For the text-containing cell, return its midpoint in (x, y) coordinate format. 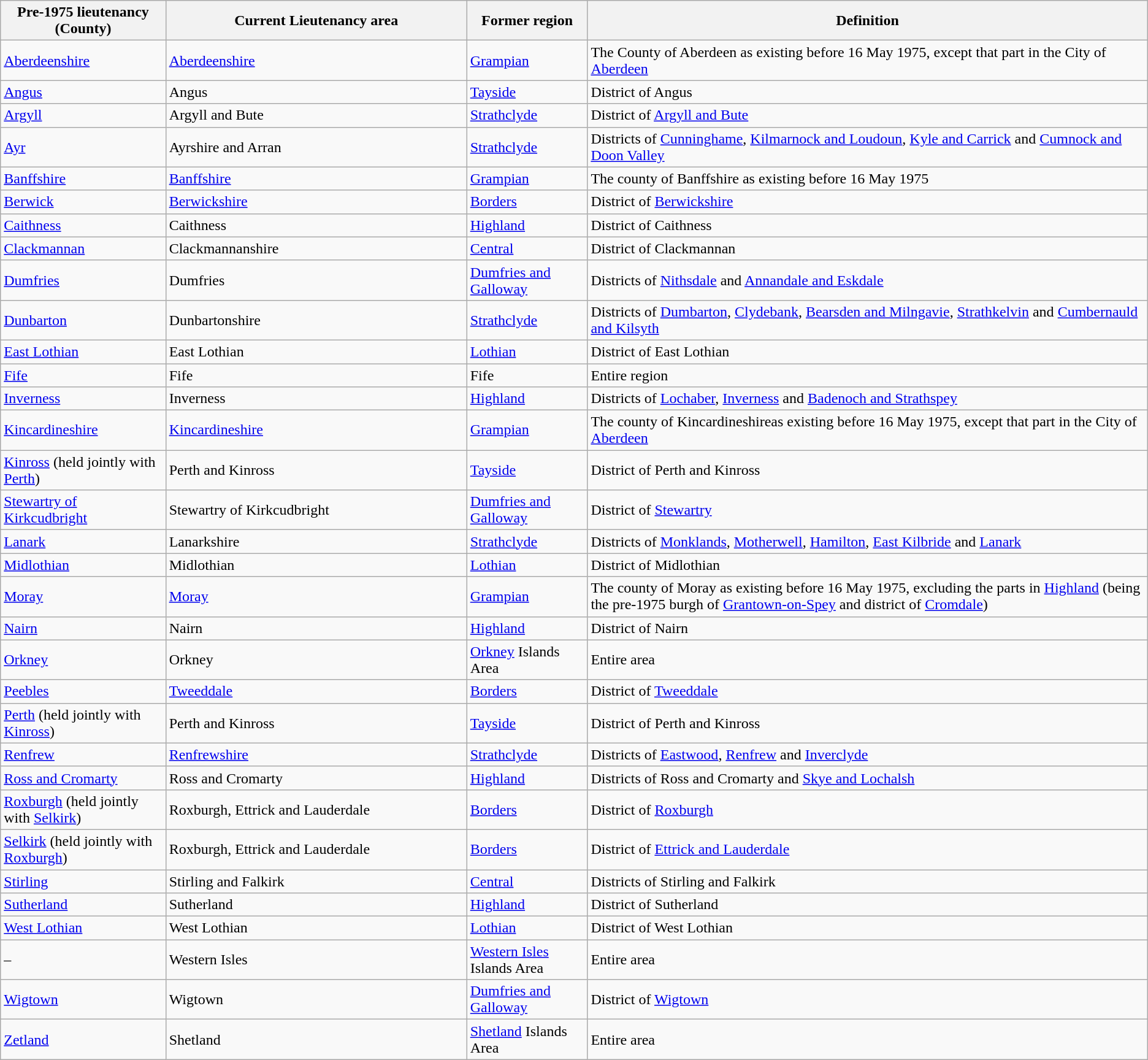
Western Isles (316, 959)
Roxburgh (held jointly with Selkirk) (83, 810)
Renfrew (83, 755)
Berwick (83, 202)
District of Argyll and Bute (867, 115)
Pre-1975 lieutenancy (County) (83, 21)
District of Wigtown (867, 1000)
Districts of Dumbarton, Clydebank, Bearsden and Milngavie, Strathkelvin and Cumbernauld and Kilsyth (867, 320)
Districts of Stirling and Falkirk (867, 881)
District of Nairn (867, 628)
District of West Lothian (867, 928)
Orkney Islands Area (527, 660)
Lanarkshire (316, 542)
District of East Lothian (867, 351)
Ayrshire and Arran (316, 147)
Renfrewshire (316, 755)
Districts of Cunninghame, Kilmarnock and Loudoun, Kyle and Carrick and Cumnock and Doon Valley (867, 147)
Clackmannanshire (316, 248)
Berwickshire (316, 202)
Ayr (83, 147)
District of Clackmannan (867, 248)
Districts of Eastwood, Renfrew and Inverclyde (867, 755)
Zetland (83, 1039)
District of Sutherland (867, 905)
The county of Kincardineshireas existing before 16 May 1975, except that part in the City of Aberdeen (867, 431)
Former region (527, 21)
Dunbarton (83, 320)
District of Midlothian (867, 565)
The county of Banffshire as existing before 16 May 1975 (867, 179)
– (83, 959)
Districts of Lochaber, Inverness and Badenoch and Strathspey (867, 399)
Definition (867, 21)
Clackmannan (83, 248)
Shetland Islands Area (527, 1039)
District of Angus (867, 92)
District of Tweeddale (867, 691)
District of Berwickshire (867, 202)
Districts of Nithsdale and Annandale and Eskdale (867, 280)
Districts of Ross and Cromarty and Skye and Lochalsh (867, 778)
Argyll and Bute (316, 115)
District of Stewartry (867, 510)
Argyll (83, 115)
Perth (held jointly with Kinross) (83, 723)
Lanark (83, 542)
District of Caithness (867, 225)
Dunbartonshire (316, 320)
Shetland (316, 1039)
Districts of Monklands, Motherwell, Hamilton, East Kilbride and Lanark (867, 542)
Western Isles Islands Area (527, 959)
District of Roxburgh (867, 810)
Peebles (83, 691)
Stirling and Falkirk (316, 881)
The County of Aberdeen as existing before 16 May 1975, except that part in the City of Aberdeen (867, 60)
Kinross (held jointly with Perth) (83, 470)
Selkirk (held jointly with Roxburgh) (83, 849)
Stirling (83, 881)
Entire region (867, 375)
Current Lieutenancy area (316, 21)
District of Ettrick and Lauderdale (867, 849)
Tweeddale (316, 691)
